Extract the (x, y) coordinate from the center of the cell holding the provided text.  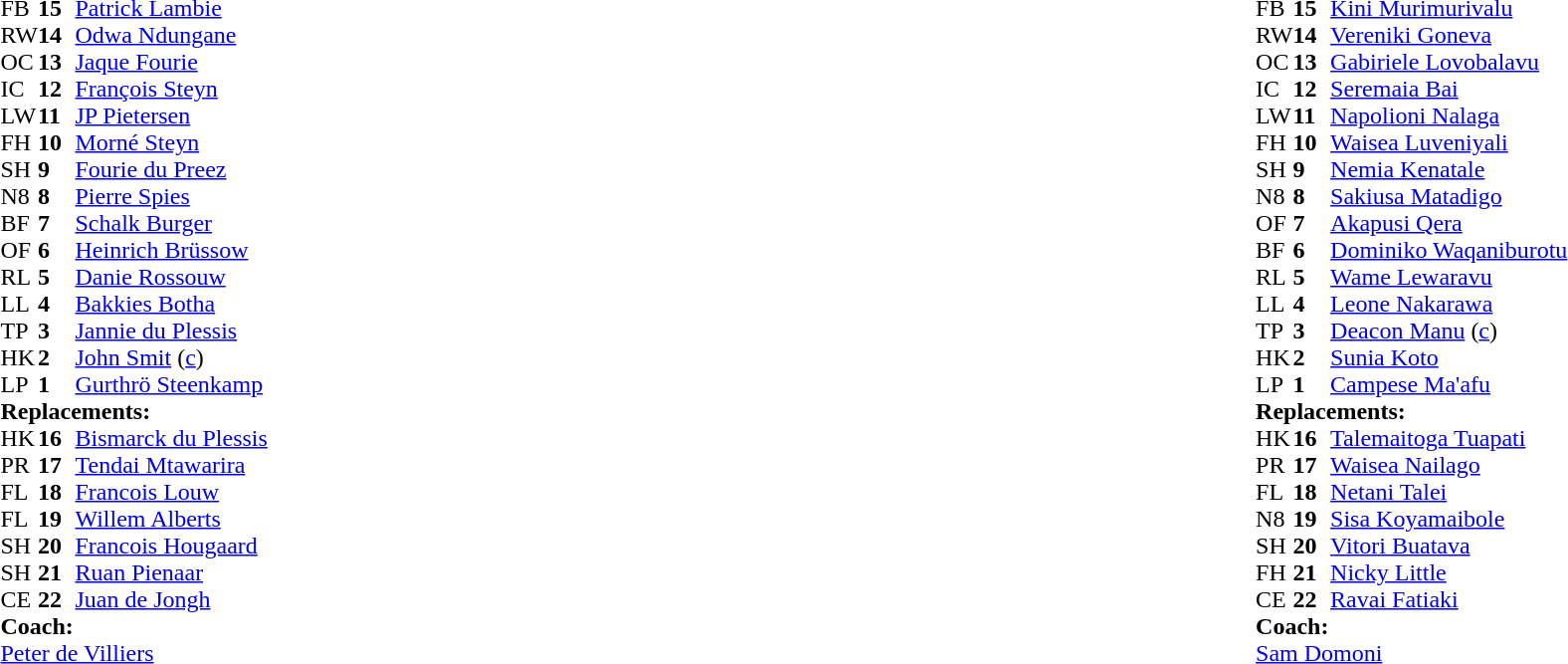
Pierre Spies (171, 197)
Jannie du Plessis (171, 331)
Gabiriele Lovobalavu (1449, 62)
Ravai Fatiaki (1449, 599)
Francois Hougaard (171, 546)
Waisea Luveniyali (1449, 143)
Tendai Mtawarira (171, 466)
Akapusi Qera (1449, 223)
Netani Talei (1449, 492)
Napolioni Nalaga (1449, 115)
Leone Nakarawa (1449, 305)
Bakkies Botha (171, 305)
Nicky Little (1449, 573)
Heinrich Brüssow (171, 251)
Francois Louw (171, 492)
Schalk Burger (171, 223)
Deacon Manu (c) (1449, 331)
Wame Lewaravu (1449, 277)
John Smit (c) (171, 358)
Sunia Koto (1449, 358)
JP Pietersen (171, 115)
François Steyn (171, 90)
Vereniki Goneva (1449, 36)
Jaque Fourie (171, 62)
Sisa Koyamaibole (1449, 520)
Campese Ma'afu (1449, 384)
Seremaia Bai (1449, 90)
Dominiko Waqaniburotu (1449, 251)
Juan de Jongh (171, 599)
Bismarck du Plessis (171, 438)
Gurthrö Steenkamp (171, 384)
Vitori Buatava (1449, 546)
Nemia Kenatale (1449, 169)
Morné Steyn (171, 143)
Ruan Pienaar (171, 573)
Willem Alberts (171, 520)
Waisea Nailago (1449, 466)
Odwa Ndungane (171, 36)
Talemaitoga Tuapati (1449, 438)
Fourie du Preez (171, 169)
Sakiusa Matadigo (1449, 197)
Danie Rossouw (171, 277)
